Locate the cell with the specified text and output its (x, y) center coordinate. 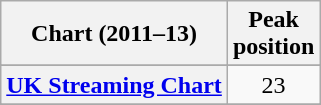
UK Streaming Chart (114, 85)
Chart (2011–13) (114, 34)
23 (273, 85)
Peakposition (273, 34)
